Return the (X, Y) coordinate for the center point of the cell that contains the specified text.  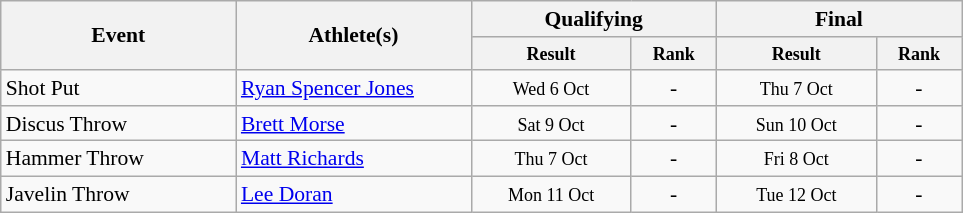
Sat 9 Oct (551, 124)
Ryan Spencer Jones (354, 88)
Javelin Throw (118, 195)
Sun 10 Oct (796, 124)
Lee Doran (354, 195)
Athlete(s) (354, 36)
Qualifying (594, 19)
Discus Throw (118, 124)
Shot Put (118, 88)
Matt Richards (354, 159)
Wed 6 Oct (551, 88)
Fri 8 Oct (796, 159)
Event (118, 36)
Final (838, 19)
Mon 11 Oct (551, 195)
Hammer Throw (118, 159)
Brett Morse (354, 124)
Tue 12 Oct (796, 195)
